Find where the given text appears and provide that cell's center as (x, y) coordinate. 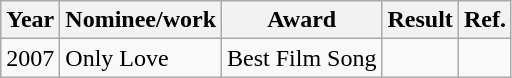
Nominee/work (141, 20)
Best Film Song (302, 58)
Only Love (141, 58)
Award (302, 20)
Ref. (484, 20)
2007 (30, 58)
Result (420, 20)
Year (30, 20)
